Scan for the cell matching the given text and deliver its (X, Y) coordinate at center. 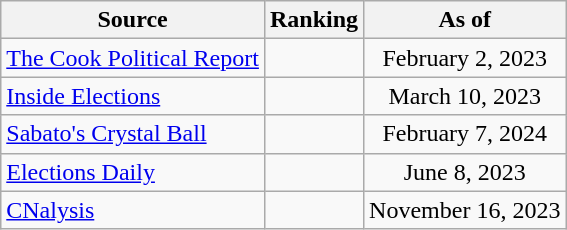
June 8, 2023 (465, 172)
Elections Daily (133, 172)
Source (133, 20)
Sabato's Crystal Ball (133, 134)
February 7, 2024 (465, 134)
CNalysis (133, 210)
February 2, 2023 (465, 58)
November 16, 2023 (465, 210)
Ranking (314, 20)
The Cook Political Report (133, 58)
As of (465, 20)
March 10, 2023 (465, 96)
Inside Elections (133, 96)
